For the text-containing cell, return its midpoint in [X, Y] coordinate format. 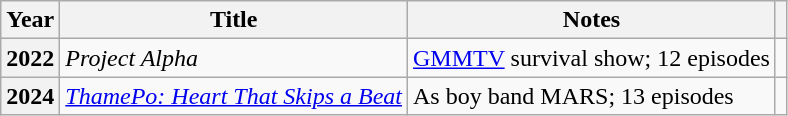
GMMTV survival show; 12 episodes [592, 58]
2022 [30, 58]
Notes [592, 20]
2024 [30, 96]
Title [234, 20]
As boy band MARS; 13 episodes [592, 96]
Year [30, 20]
Project Alpha [234, 58]
ThamePo: Heart That Skips a Beat [234, 96]
